Locate the cell with the specified text and output its [x, y] center coordinate. 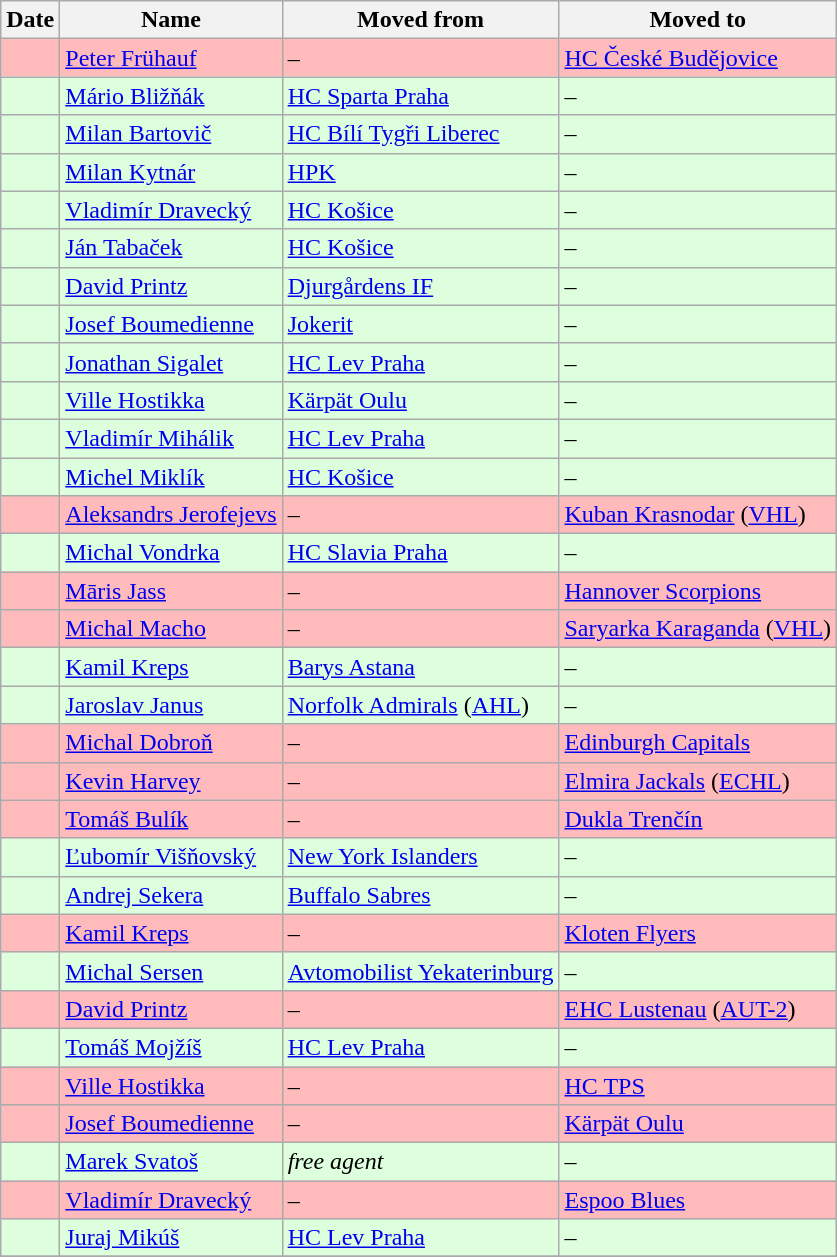
Milan Bartovič [171, 134]
Avtomobilist Yekaterinburg [420, 971]
Tomáš Bulík [171, 819]
Barys Astana [420, 667]
Vladimír Mihálik [171, 438]
Jonathan Sigalet [171, 362]
Aleksandrs Jerofejevs [171, 515]
Michel Miklík [171, 477]
Juraj Mikúš [171, 1238]
HC Sparta Praha [420, 96]
Djurgårdens IF [420, 286]
HC České Budějovice [698, 58]
Michal Dobroň [171, 743]
Espoo Blues [698, 1200]
Marek Svatoš [171, 1162]
Andrej Sekera [171, 895]
Moved from [420, 20]
Hannover Scorpions [698, 591]
Michal Sersen [171, 971]
Tomáš Mojžíš [171, 1047]
Michal Macho [171, 629]
HPK [420, 172]
New York Islanders [420, 857]
Mário Bližňák [171, 96]
Jokerit [420, 324]
Jaroslav Janus [171, 705]
HC Bílí Tygři Liberec [420, 134]
HC TPS [698, 1085]
Date [30, 20]
Elmira Jackals (ECHL) [698, 781]
Edinburgh Capitals [698, 743]
EHC Lustenau (AUT-2) [698, 1009]
Kevin Harvey [171, 781]
Norfolk Admirals (AHL) [420, 705]
Name [171, 20]
Dukla Trenčín [698, 819]
Buffalo Sabres [420, 895]
Peter Frühauf [171, 58]
Māris Jass [171, 591]
Milan Kytnár [171, 172]
Kloten Flyers [698, 933]
Moved to [698, 20]
HC Slavia Praha [420, 553]
Ján Tabaček [171, 248]
Kuban Krasnodar (VHL) [698, 515]
Michal Vondrka [171, 553]
Saryarka Karaganda (VHL) [698, 629]
Ľubomír Višňovský [171, 857]
free agent [420, 1162]
